Identify which cell holds the provided text, then report its [x, y] central coordinate. 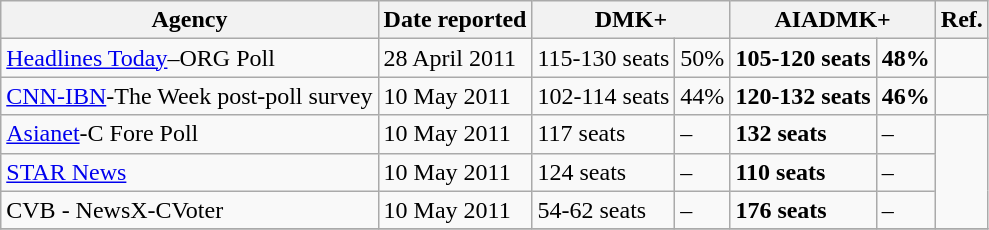
124 seats [604, 172]
Agency [190, 20]
44% [702, 96]
132 seats [803, 134]
AIADMK+ [832, 20]
28 April 2011 [455, 58]
STAR News [190, 172]
120-132 seats [803, 96]
105-120 seats [803, 58]
54-62 seats [604, 210]
48% [906, 58]
CVB - NewsX-CVoter [190, 210]
102-114 seats [604, 96]
Asianet-C Fore Poll [190, 134]
Date reported [455, 20]
110 seats [803, 172]
46% [906, 96]
117 seats [604, 134]
DMK+ [631, 20]
115-130 seats [604, 58]
Ref. [962, 20]
176 seats [803, 210]
CNN-IBN-The Week post-poll survey [190, 96]
Headlines Today–ORG Poll [190, 58]
50% [702, 58]
